Determine the (x, y) coordinate at the center of the cell enclosing the given text.  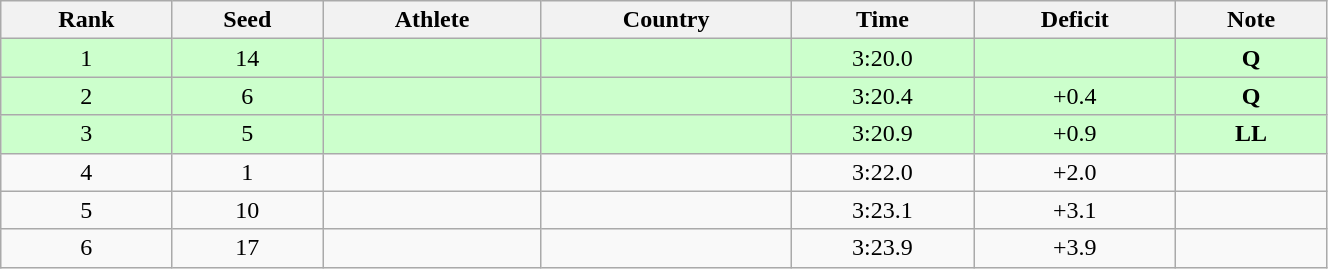
Deficit (1075, 20)
+3.9 (1075, 248)
3:20.0 (882, 58)
Seed (248, 20)
3:20.4 (882, 96)
3:23.1 (882, 210)
+3.1 (1075, 210)
2 (86, 96)
3:23.9 (882, 248)
3:20.9 (882, 134)
Athlete (432, 20)
LL (1252, 134)
Country (666, 20)
3 (86, 134)
Time (882, 20)
+0.9 (1075, 134)
4 (86, 172)
+2.0 (1075, 172)
+0.4 (1075, 96)
Rank (86, 20)
14 (248, 58)
Note (1252, 20)
17 (248, 248)
3:22.0 (882, 172)
10 (248, 210)
